Provide the [x, y] coordinate of the cell's center where the given text is located.  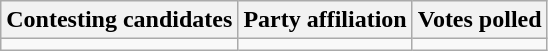
Contesting candidates [120, 20]
Votes polled [480, 20]
Party affiliation [325, 20]
